Scan for the cell matching the given text and deliver its (x, y) coordinate at center. 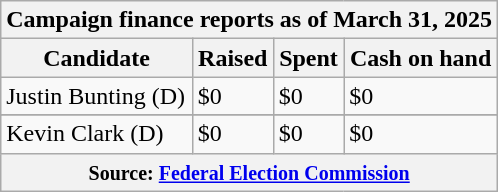
Cash on hand (421, 58)
Source: Federal Election Commission (250, 172)
Justin Bunting (D) (96, 96)
Kevin Clark (D) (96, 134)
Spent (308, 58)
Raised (232, 58)
Candidate (96, 58)
Campaign finance reports as of March 31, 2025 (250, 20)
